Scan for the cell matching the given text and deliver its (x, y) coordinate at center. 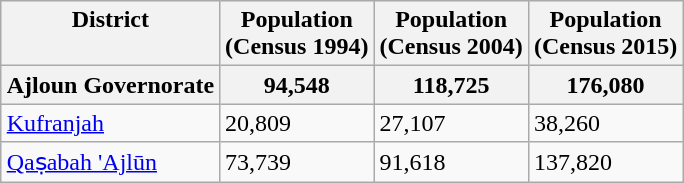
Population(Census 2015) (605, 34)
District (110, 34)
27,107 (451, 123)
176,080 (605, 85)
91,618 (451, 162)
137,820 (605, 162)
Population(Census 1994) (297, 34)
38,260 (605, 123)
73,739 (297, 162)
20,809 (297, 123)
Kufranjah (110, 123)
Ajloun Governorate (110, 85)
Population(Census 2004) (451, 34)
118,725 (451, 85)
94,548 (297, 85)
Qaṣabah 'Ajlūn (110, 162)
